Return the [X, Y] coordinate for the center point of the cell that contains the specified text.  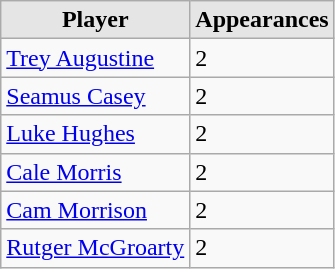
Appearances [262, 20]
Luke Hughes [96, 134]
Seamus Casey [96, 96]
Player [96, 20]
Trey Augustine [96, 58]
Cam Morrison [96, 210]
Rutger McGroarty [96, 248]
Cale Morris [96, 172]
